Find where the given text appears and provide that cell's center as (x, y) coordinate. 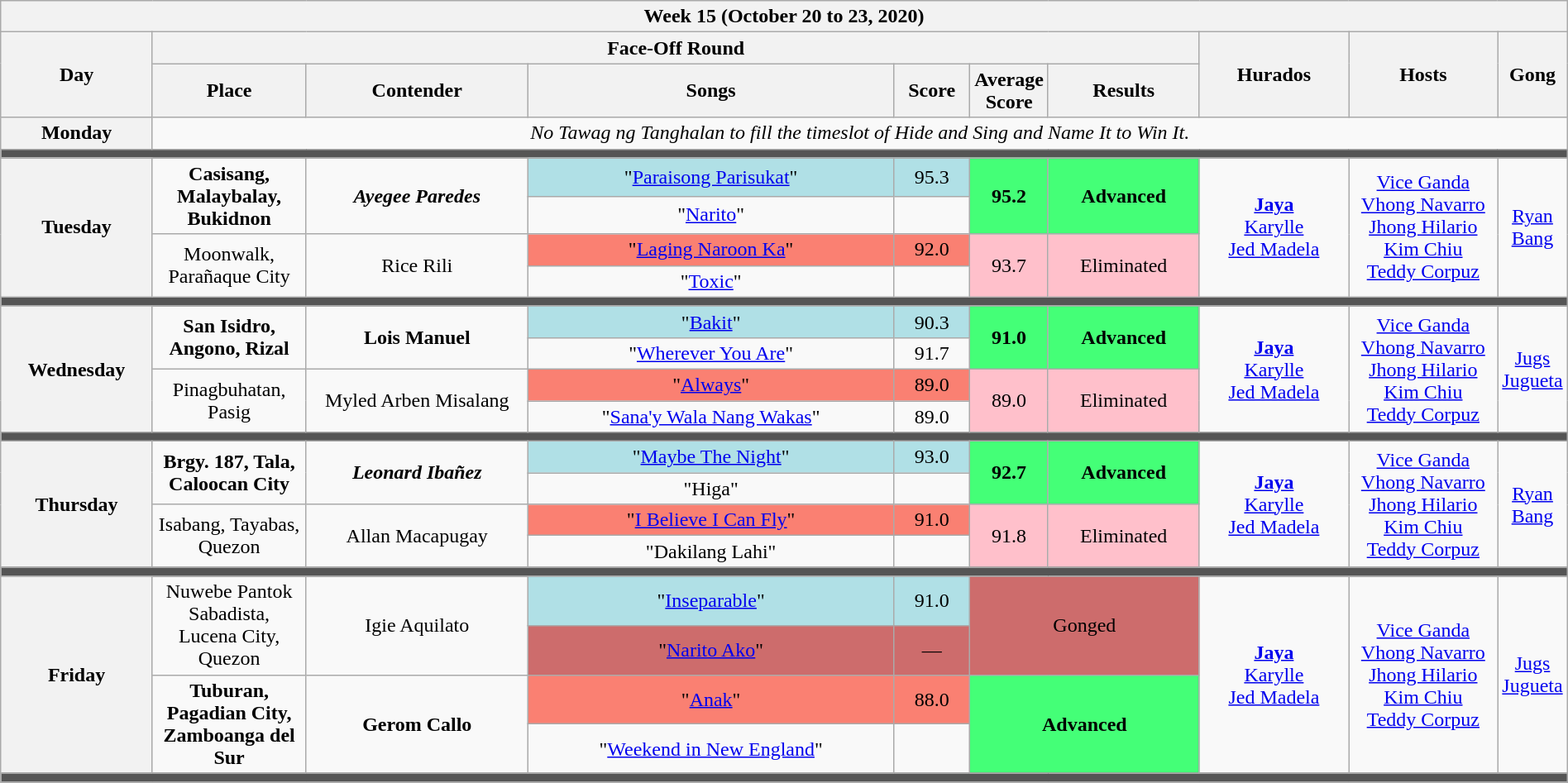
91.8 (1009, 536)
Gerom Callo (417, 724)
"Narito" (711, 215)
"Sana'y Wala Nang Wakas" (711, 416)
Brgy. 187, Tala, Caloocan City (228, 473)
93.7 (1009, 265)
Thursday (77, 504)
Gonged (1085, 625)
88.0 (932, 699)
Isabang, Tayabas, Quezon (228, 536)
Face-Off Round (676, 48)
"Higa" (711, 489)
Monday (77, 133)
Pinagbuhatan, Pasig (228, 400)
Allan Macapugay (417, 536)
"Anak" (711, 699)
Songs (711, 91)
"Always" (711, 384)
95.3 (932, 177)
92.0 (932, 250)
92.7 (1009, 473)
Friday (77, 675)
Contender (417, 91)
"Bakit" (711, 322)
Leonard Ibañez (417, 473)
Igie Aquilato (417, 625)
90.3 (932, 322)
Hurados (1274, 74)
"Toxic" (711, 281)
Casisang, Malaybalay, Bukidnon (228, 196)
Week 15 (October 20 to 23, 2020) (784, 17)
San Isidro, Angono, Rizal (228, 337)
Day (77, 74)
Tuburan, Pagadian City, Zamboanga del Sur (228, 724)
Nuwebe Pantok Sabadista, Lucena City, Quezon (228, 625)
Ayegee Paredes (417, 196)
Hosts (1423, 74)
95.2 (1009, 196)
Place (228, 91)
"Paraisong Parisukat" (711, 177)
"Wherever You Are" (711, 353)
Score (932, 91)
Rice Rili (417, 265)
91.7 (932, 353)
Results (1123, 91)
"Laging Naroon Ka" (711, 250)
"I Believe I Can Fly" (711, 520)
93.0 (932, 457)
Myled Arben Misalang (417, 400)
"Inseparable" (711, 601)
— (932, 650)
"Narito Ako" (711, 650)
Moonwalk, Parañaque City (228, 265)
Tuesday (77, 227)
Gong (1532, 74)
Average Score (1009, 91)
No Tawag ng Tanghalan to fill the timeslot of Hide and Sing and Name It to Win It. (860, 133)
Lois Manuel (417, 337)
Wednesday (77, 369)
"Maybe The Night" (711, 457)
"Weekend in New England" (711, 749)
"Dakilang Lahi" (711, 551)
